Find where the given text appears and provide that cell's center as (x, y) coordinate. 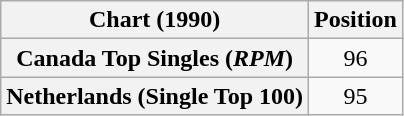
96 (356, 58)
Netherlands (Single Top 100) (155, 96)
Position (356, 20)
Chart (1990) (155, 20)
Canada Top Singles (RPM) (155, 58)
95 (356, 96)
